For the text-containing cell, return its midpoint in (x, y) coordinate format. 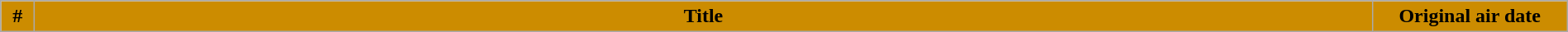
Title (703, 16)
# (18, 16)
Original air date (1470, 16)
